Determine the (X, Y) coordinate at the center of the cell enclosing the given text.  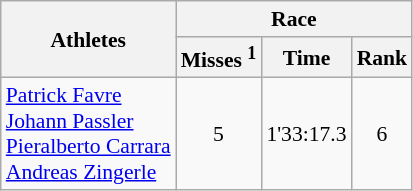
Time (306, 58)
1'33:17.3 (306, 134)
Patrick FavreJohann PasslerPieralberto CarraraAndreas Zingerle (88, 134)
6 (382, 134)
Athletes (88, 40)
5 (219, 134)
Race (294, 19)
Rank (382, 58)
Misses 1 (219, 58)
